Search for the cell housing the specified text and yield its [x, y] center coordinate. 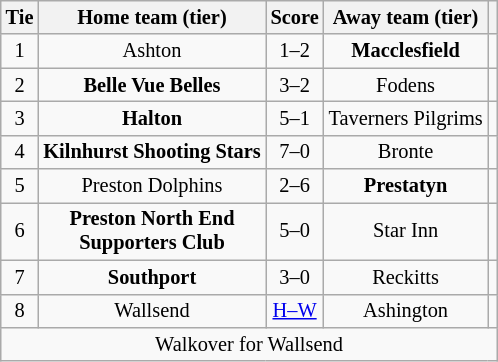
Wallsend [152, 311]
Fodens [406, 85]
5–1 [295, 118]
Home team (tier) [152, 17]
Score [295, 17]
H–W [295, 311]
Away team (tier) [406, 17]
Bronte [406, 152]
Belle Vue Belles [152, 85]
Preston North EndSupporters Club [152, 231]
3–0 [295, 277]
Preston Dolphins [152, 186]
6 [20, 231]
Southport [152, 277]
Halton [152, 118]
2 [20, 85]
Ashton [152, 51]
Walkover for Wallsend [249, 344]
3 [20, 118]
Prestatyn [406, 186]
2–6 [295, 186]
5–0 [295, 231]
Macclesfield [406, 51]
1–2 [295, 51]
5 [20, 186]
Star Inn [406, 231]
Reckitts [406, 277]
1 [20, 51]
7–0 [295, 152]
4 [20, 152]
Taverners Pilgrims [406, 118]
7 [20, 277]
3–2 [295, 85]
8 [20, 311]
Tie [20, 17]
Ashington [406, 311]
Kilnhurst Shooting Stars [152, 152]
